Identify which cell holds the provided text, then report its (x, y) central coordinate. 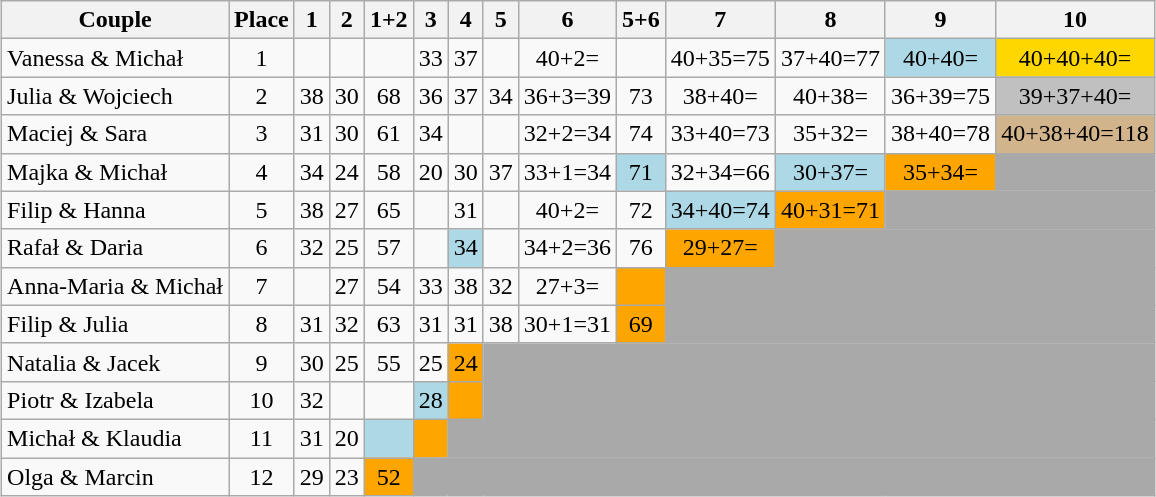
72 (640, 210)
38+40=78 (940, 134)
61 (388, 134)
Place (262, 20)
34+2=36 (567, 248)
Piotr & Izabela (116, 400)
35+32= (830, 134)
29+27= (720, 248)
65 (388, 210)
Vanessa & Michał (116, 58)
33+40=73 (720, 134)
63 (388, 324)
Anna-Maria & Michał (116, 286)
30+1=31 (567, 324)
40+40= (940, 58)
40+38= (830, 96)
40+38+40=118 (1076, 134)
Natalia & Jacek (116, 362)
69 (640, 324)
Filip & Hanna (116, 210)
32+34=66 (720, 172)
73 (640, 96)
38+40= (720, 96)
12 (262, 477)
39+37+40= (1076, 96)
36+39=75 (940, 96)
Rafał & Daria (116, 248)
28 (430, 400)
5+6 (640, 20)
76 (640, 248)
36 (430, 96)
74 (640, 134)
40+31=71 (830, 210)
33+1=34 (567, 172)
23 (346, 477)
Couple (116, 20)
35+34= (940, 172)
Filip & Julia (116, 324)
54 (388, 286)
52 (388, 477)
Julia & Wojciech (116, 96)
40+35=75 (720, 58)
36+3=39 (567, 96)
71 (640, 172)
30+37= (830, 172)
1+2 (388, 20)
37+40=77 (830, 58)
Majka & Michał (116, 172)
27+3= (567, 286)
11 (262, 438)
29 (312, 477)
Olga & Marcin (116, 477)
55 (388, 362)
Maciej & Sara (116, 134)
57 (388, 248)
34+40=74 (720, 210)
58 (388, 172)
40+40+40= (1076, 58)
32+2=34 (567, 134)
Michał & Klaudia (116, 438)
68 (388, 96)
